Extract the [X, Y] coordinate from the center of the cell holding the provided text.  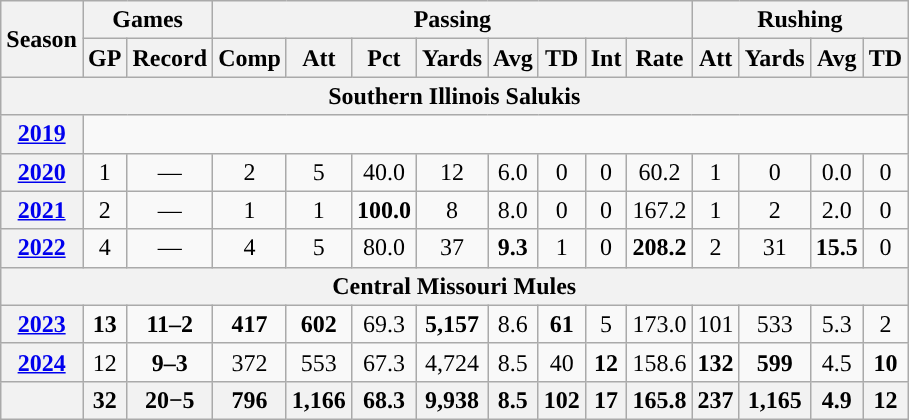
Central Missouri Mules [454, 286]
4.5 [836, 362]
Passing [452, 20]
40 [562, 362]
20−5 [170, 400]
1,166 [318, 400]
2.0 [836, 210]
5,157 [452, 324]
2024 [42, 362]
Rate [660, 58]
533 [774, 324]
9,938 [452, 400]
67.3 [384, 362]
5.3 [836, 324]
158.6 [660, 362]
80.0 [384, 248]
599 [774, 362]
2023 [42, 324]
31 [774, 248]
2021 [42, 210]
2019 [42, 134]
417 [250, 324]
1,165 [774, 400]
Rushing [800, 20]
11–2 [170, 324]
17 [606, 400]
9.3 [514, 248]
Record [170, 58]
2022 [42, 248]
6.0 [514, 172]
4.9 [836, 400]
32 [104, 400]
208.2 [660, 248]
61 [562, 324]
102 [562, 400]
796 [250, 400]
173.0 [660, 324]
40.0 [384, 172]
101 [716, 324]
Int [606, 58]
167.2 [660, 210]
Southern Illinois Salukis [454, 96]
8.0 [514, 210]
37 [452, 248]
132 [716, 362]
2020 [42, 172]
GP [104, 58]
15.5 [836, 248]
Comp [250, 58]
8.6 [514, 324]
372 [250, 362]
10 [885, 362]
9–3 [170, 362]
602 [318, 324]
237 [716, 400]
165.8 [660, 400]
553 [318, 362]
60.2 [660, 172]
Games [147, 20]
Season [42, 39]
8 [452, 210]
0.0 [836, 172]
100.0 [384, 210]
13 [104, 324]
68.3 [384, 400]
69.3 [384, 324]
4,724 [452, 362]
Pct [384, 58]
